Extract the (x, y) coordinate from the center of the cell holding the provided text.  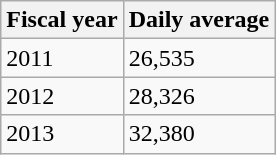
32,380 (199, 134)
2013 (62, 134)
28,326 (199, 96)
2011 (62, 58)
26,535 (199, 58)
Fiscal year (62, 20)
2012 (62, 96)
Daily average (199, 20)
